Return [X, Y] of the center of cell containing provided text 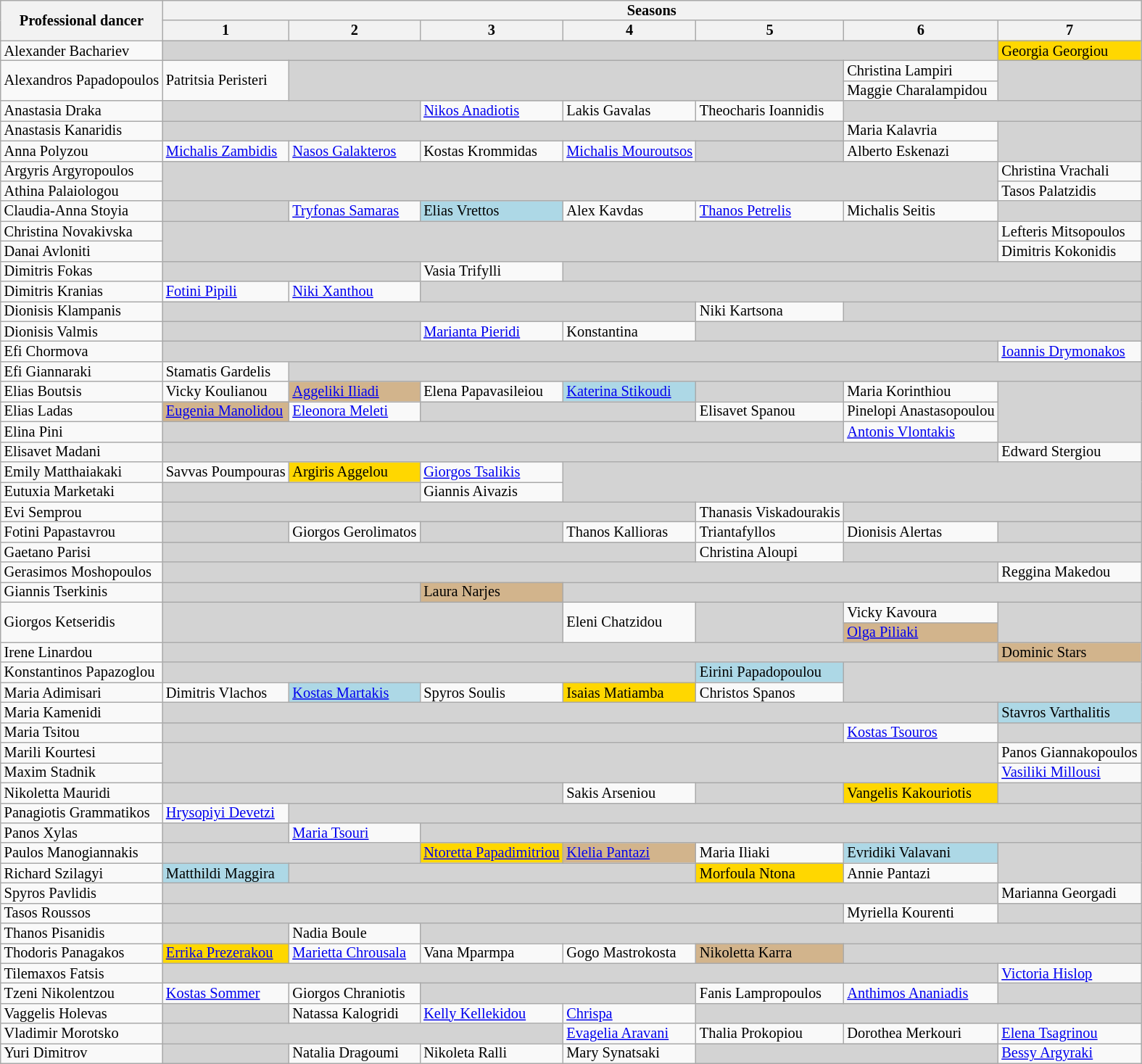
Victoria Hislop [1069, 973]
Tasos Roussos [81, 913]
Isaias Matiamba [629, 693]
Giorgos Chraniotis [354, 994]
Alberto Eskenazi [921, 151]
Elisavet Madani [81, 452]
Tilemaxos Fatsis [81, 973]
Nikoleta Ralli [492, 1053]
2 [354, 30]
Marili Kourtesi [81, 753]
Gogo Mastrokosta [629, 953]
Pinelopi Anastasopoulou [921, 411]
Konstantinos Papazoglou [81, 672]
Thodoris Panagakos [81, 953]
Stavros Varthalitis [1069, 712]
Panagiotis Grammatikos [81, 813]
Seasons [652, 10]
Nasos Galakteros [354, 151]
Michalis Seitis [921, 211]
Katerina Stikoudi [629, 392]
Dimitris Kranias [81, 292]
Vaggelis Holevas [81, 1013]
Vangelis Kakouriotis [921, 793]
Dominic Stars [1069, 652]
Dorothea Merkouri [921, 1034]
Vicky Koulianou [225, 392]
Triantafyllos [770, 532]
Fanis Lampropoulos [770, 994]
Thanos Pisanidis [81, 933]
Bessy Argyraki [1069, 1053]
Thanasis Viskadourakis [770, 512]
Giannis Aivazis [492, 492]
Gaetano Parisi [81, 552]
Gerasimos Moshopoulos [81, 572]
Christina Lampiri [921, 70]
Sakis Arseniou [629, 793]
Vana Mparmpa [492, 953]
Richard Szilagyi [81, 873]
Dionisis Valmis [81, 331]
Michalis Mouroutsos [629, 151]
Maria Korinthiou [921, 392]
Dimitris Kokonidis [1069, 251]
Paulos Manogiannakis [81, 853]
Tryfonas Samaras [354, 211]
Marianta Pieridi [492, 331]
Nikoletta Mauridi [81, 793]
Maria Kalavria [921, 131]
Maria Kamenidi [81, 712]
Elias Ladas [81, 411]
Maria Iliaki [770, 853]
Lakis Gavalas [629, 111]
Alexander Bachariev [81, 51]
Ioannis Drymonakos [1069, 351]
Spyros Pavlidis [81, 893]
Dimitris Fokas [81, 271]
Fotini Pipili [225, 292]
Aggeliki Iliadi [354, 392]
Laura Narjes [492, 592]
Kelly Kellekidou [492, 1013]
Efi Giannaraki [81, 371]
Hrysopiyi Devetzi [225, 813]
Elias Vrettos [492, 211]
Professional dancer [81, 20]
Mary Synatsaki [629, 1053]
Georgia Georgiou [1069, 51]
Ntoretta Papadimitriou [492, 853]
Vasiliki Millousi [1069, 772]
Kostas Martakis [354, 693]
Christina Aloupi [770, 552]
Thanos Petrelis [770, 211]
Argyris Argyropoulos [81, 171]
Eirini Papadopoulou [770, 672]
Myriella Kourenti [921, 913]
Irene Linardou [81, 652]
Anastasis Kanaridis [81, 131]
Emily Matthaiakaki [81, 471]
Thanos Kallioras [629, 532]
Nikoletta Karra [770, 953]
Kostas Krommidas [492, 151]
Nadia Boule [354, 933]
Vasia Trifylli [492, 271]
Evagelia Aravani [629, 1034]
Errika Prezerakou [225, 953]
Kostas Sommer [225, 994]
Giorgos Tsalikis [492, 471]
Marianna Georgadi [1069, 893]
Claudia-Anna Stoyia [81, 211]
Stamatis Gardelis [225, 371]
Maggie Charalampidou [921, 91]
Edward Stergiou [1069, 452]
Lefteris Mitsopoulos [1069, 231]
Reggina Makedou [1069, 572]
Elina Pini [81, 432]
Matthildi Maggira [225, 873]
Vladimir Morotsko [81, 1034]
Elisavet Spanou [770, 411]
Fotini Papastavrou [81, 532]
Eutuxia Marketaki [81, 492]
Antonis Vlontakis [921, 432]
Argiris Aggelou [354, 471]
Eleni Chatzidou [629, 622]
Maria Tsitou [81, 733]
Klelia Pantazi [629, 853]
Panos Xylas [81, 833]
Vicky Kavoura [921, 612]
Christina Vrachali [1069, 171]
5 [770, 30]
Panos Giannakopoulos [1069, 753]
4 [629, 30]
Maxim Stadnik [81, 772]
Niki Xanthou [354, 292]
Nikos Anadiotis [492, 111]
Konstantina [629, 331]
Thalia Prokopiou [770, 1034]
Niki Kartsona [770, 311]
Dionisis Alertas [921, 532]
Anthimos Ananiadis [921, 994]
Dimitris Vlachos [225, 693]
Theocharis Ioannidis [770, 111]
3 [492, 30]
7 [1069, 30]
Alexandros Papadopoulos [81, 80]
Savvas Poumpouras [225, 471]
Anastasia Draka [81, 111]
Christina Novakivska [81, 231]
Giorgos Gerolimatos [354, 532]
Michalis Zambidis [225, 151]
Annie Pantazi [921, 873]
Natalia Dragoumi [354, 1053]
Giannis Tserkinis [81, 592]
Kostas Tsouros [921, 733]
Eugenia Manolidou [225, 411]
Tasos Palatzidis [1069, 191]
Athina Palaiologou [81, 191]
Elena Tsagrinou [1069, 1034]
Olga Piliaki [921, 632]
Christos Spanos [770, 693]
Dionisis Klampanis [81, 311]
Maria Tsouri [354, 833]
Patritsia Peristeri [225, 80]
Elena Papavasileiou [492, 392]
Spyros Soulis [492, 693]
Chrispa [629, 1013]
Maria Adimisari [81, 693]
Eleonora Meleti [354, 411]
Anna Polyzou [81, 151]
Morfoula Ntona [770, 873]
Alex Kavdas [629, 211]
Elias Boutsis [81, 392]
Evridiki Valavani [921, 853]
Marietta Chrousala [354, 953]
Danai Avloniti [81, 251]
Yuri Dimitrov [81, 1053]
Evi Semprou [81, 512]
Natassa Kalogridi [354, 1013]
Giorgos Ketseridis [81, 622]
1 [225, 30]
Efi Chormova [81, 351]
6 [921, 30]
Tzeni Nikolentzou [81, 994]
